Pinpoint the cell where the given text exists, returning its (X, Y) midpoint coordinate. 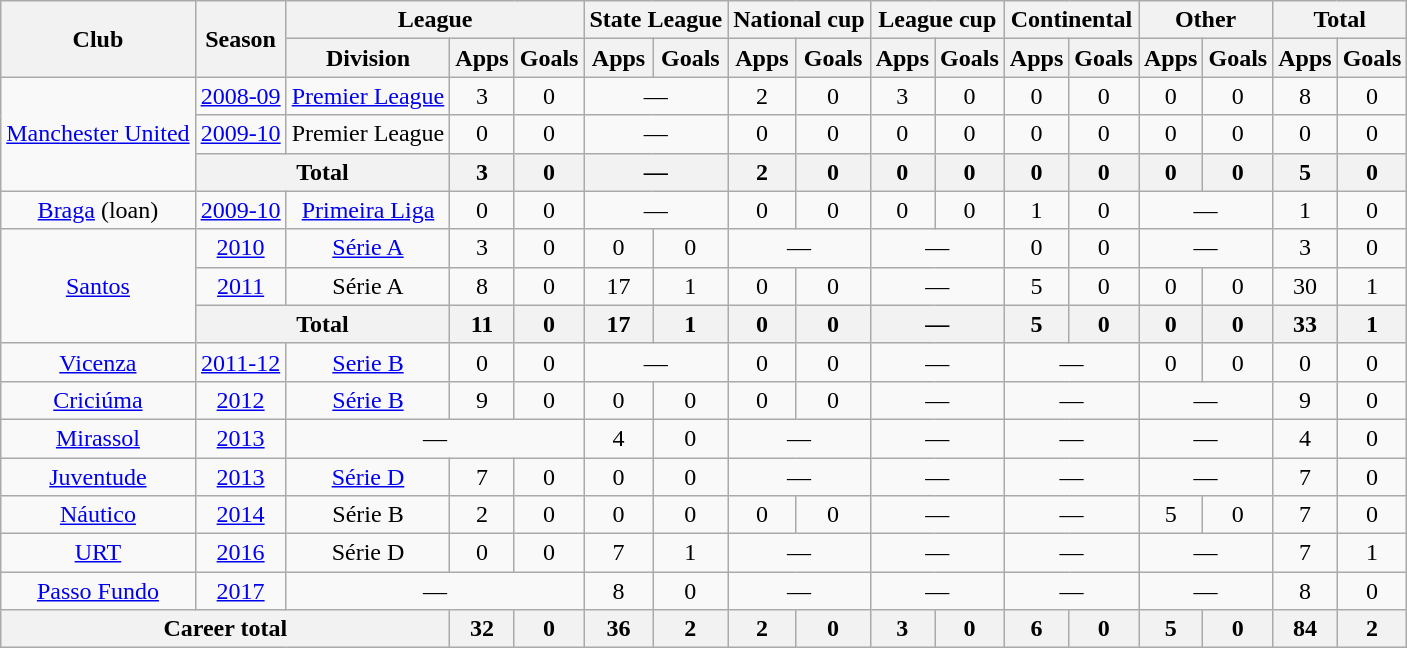
6 (1036, 629)
Other (1205, 20)
Vicenza (98, 362)
2008-09 (240, 96)
Primeira Liga (368, 210)
Náutico (98, 515)
33 (1305, 324)
Mirassol (98, 438)
URT (98, 553)
32 (482, 629)
2012 (240, 400)
League cup (937, 20)
Santos (98, 286)
2014 (240, 515)
Club (98, 39)
State League (656, 20)
Passo Fundo (98, 591)
Serie B (368, 362)
30 (1305, 286)
Juventude (98, 477)
11 (482, 324)
Manchester United (98, 134)
84 (1305, 629)
2017 (240, 591)
2016 (240, 553)
36 (618, 629)
Continental (1071, 20)
Criciúma (98, 400)
Braga (loan) (98, 210)
Season (240, 39)
Division (368, 58)
2010 (240, 248)
Career total (226, 629)
2011 (240, 286)
2011-12 (240, 362)
League (435, 20)
National cup (799, 20)
